Provide the (X, Y) coordinate of the cell's center where the given text is located.  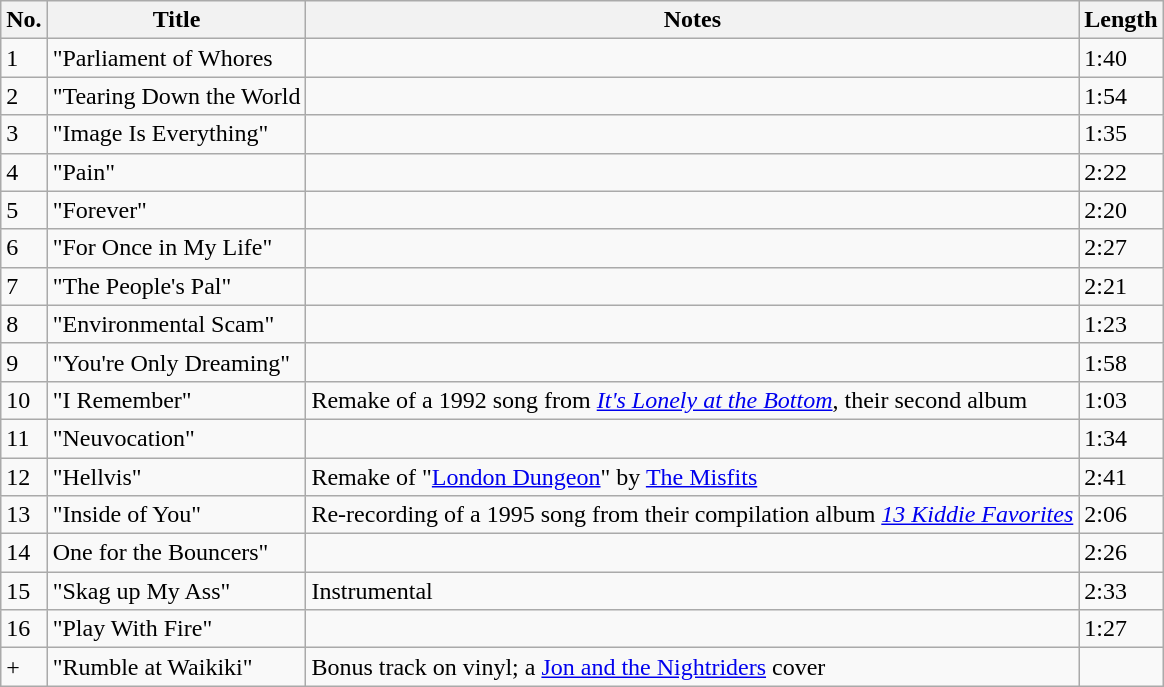
Length (1121, 20)
Title (176, 20)
2:33 (1121, 591)
10 (24, 400)
Remake of a 1992 song from It's Lonely at the Bottom, their second album (692, 400)
12 (24, 477)
"Play With Fire" (176, 629)
No. (24, 20)
Notes (692, 20)
2:06 (1121, 515)
4 (24, 172)
1:34 (1121, 438)
2 (24, 96)
2:26 (1121, 553)
2:22 (1121, 172)
3 (24, 134)
2:21 (1121, 286)
"Tearing Down the World (176, 96)
"Image Is Everything" (176, 134)
"Pain" (176, 172)
2:20 (1121, 210)
"Forever" (176, 210)
Bonus track on vinyl; a Jon and the Nightriders cover (692, 667)
1:58 (1121, 362)
1 (24, 58)
"Environmental Scam" (176, 324)
"I Remember" (176, 400)
16 (24, 629)
"The People's Pal" (176, 286)
1:03 (1121, 400)
"Rumble at Waikiki" (176, 667)
1:27 (1121, 629)
One for the Bouncers" (176, 553)
5 (24, 210)
"Parliament of Whores (176, 58)
"For Once in My Life" (176, 248)
1:35 (1121, 134)
11 (24, 438)
Remake of "London Dungeon" by The Misfits (692, 477)
Instrumental (692, 591)
7 (24, 286)
6 (24, 248)
8 (24, 324)
2:27 (1121, 248)
"Skag up My Ass" (176, 591)
1:54 (1121, 96)
1:40 (1121, 58)
13 (24, 515)
1:23 (1121, 324)
14 (24, 553)
2:41 (1121, 477)
"Inside of You" (176, 515)
"You're Only Dreaming" (176, 362)
15 (24, 591)
"Hellvis" (176, 477)
+ (24, 667)
"Neuvocation" (176, 438)
Re-recording of a 1995 song from their compilation album 13 Kiddie Favorites (692, 515)
9 (24, 362)
